Detect which cell encompasses the target text, then output its (X, Y) center coordinate. 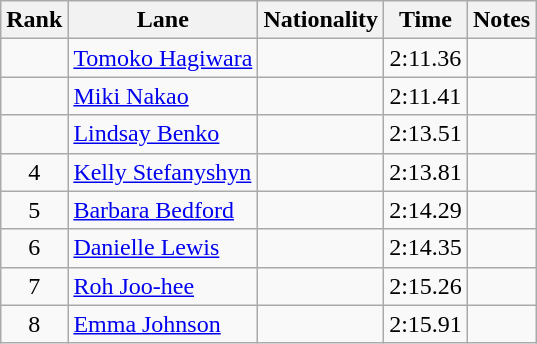
2:14.35 (426, 248)
6 (34, 248)
Roh Joo-hee (163, 286)
Lindsay Benko (163, 134)
2:14.29 (426, 210)
2:11.36 (426, 58)
7 (34, 286)
Emma Johnson (163, 324)
2:13.81 (426, 172)
Time (426, 20)
2:11.41 (426, 96)
8 (34, 324)
Rank (34, 20)
Notes (501, 20)
Nationality (321, 20)
2:15.91 (426, 324)
Danielle Lewis (163, 248)
Kelly Stefanyshyn (163, 172)
Tomoko Hagiwara (163, 58)
4 (34, 172)
5 (34, 210)
Miki Nakao (163, 96)
Barbara Bedford (163, 210)
2:15.26 (426, 286)
2:13.51 (426, 134)
Lane (163, 20)
